Return the [X, Y] coordinate for the center point of the cell that contains the specified text.  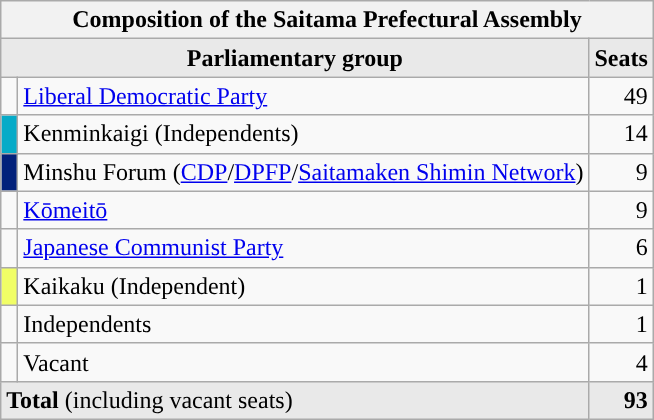
Vacant [304, 362]
Total (including vacant seats) [295, 400]
4 [621, 362]
Kaikaku (Independent) [304, 286]
Kōmeitō [304, 210]
Composition of the Saitama Prefectural Assembly [328, 20]
Independents [304, 324]
49 [621, 96]
Liberal Democratic Party [304, 96]
93 [621, 400]
Minshu Forum (CDP/DPFP/Saitamaken Shimin Network) [304, 172]
Japanese Communist Party [304, 248]
14 [621, 134]
Seats [621, 58]
Parliamentary group [295, 58]
Kenminkaigi (Independents) [304, 134]
6 [621, 248]
